Detect which cell encompasses the target text, then output its (X, Y) center coordinate. 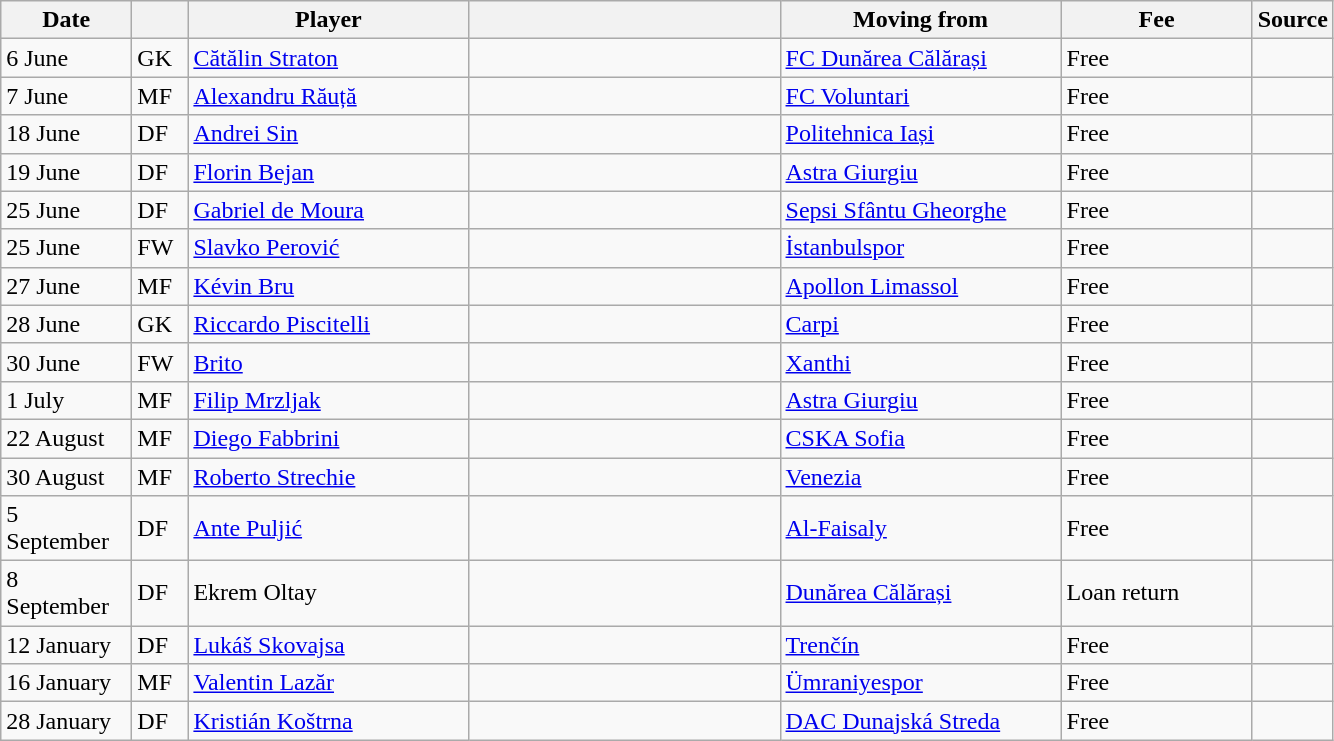
Apollon Limassol (920, 286)
5 September (66, 528)
Sepsi Sfântu Gheorghe (920, 210)
FC Voluntari (920, 96)
Dunărea Călărași (920, 594)
Ekrem Oltay (328, 594)
Lukáš Skovajsa (328, 645)
Riccardo Piscitelli (328, 324)
28 January (66, 721)
Alexandru Răuță (328, 96)
Fee (1156, 20)
16 January (66, 683)
Valentin Lazăr (328, 683)
6 June (66, 58)
İstanbulspor (920, 248)
12 January (66, 645)
Filip Mrzljak (328, 400)
Florin Bejan (328, 172)
Xanthi (920, 362)
19 June (66, 172)
30 June (66, 362)
Gabriel de Moura (328, 210)
CSKA Sofia (920, 438)
18 June (66, 134)
Ante Puljić (328, 528)
7 June (66, 96)
Moving from (920, 20)
Cătălin Straton (328, 58)
Roberto Strechie (328, 477)
Source (1292, 20)
28 June (66, 324)
Al-Faisaly (920, 528)
FC Dunărea Călărași (920, 58)
Brito (328, 362)
Kristián Koštrna (328, 721)
22 August (66, 438)
Andrei Sin (328, 134)
Politehnica Iași (920, 134)
Slavko Perović (328, 248)
Carpi (920, 324)
8 September (66, 594)
DAC Dunajská Streda (920, 721)
Date (66, 20)
Kévin Bru (328, 286)
1 July (66, 400)
Venezia (920, 477)
27 June (66, 286)
Loan return (1156, 594)
Player (328, 20)
30 August (66, 477)
Ümraniyespor (920, 683)
Diego Fabbrini (328, 438)
Trenčín (920, 645)
